Identify which cell holds the provided text, then report its (X, Y) central coordinate. 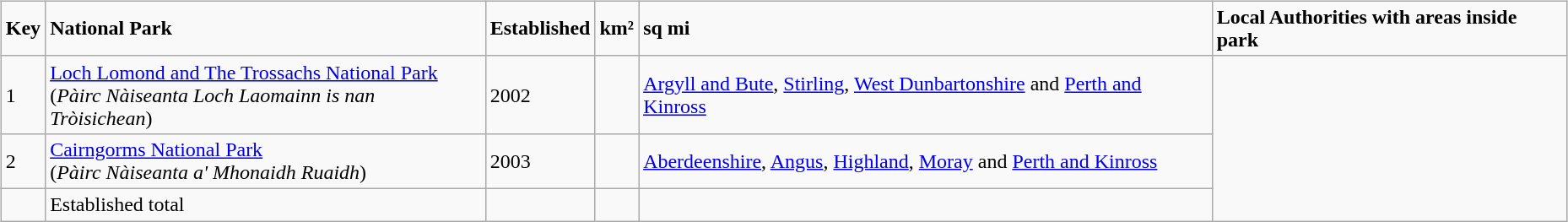
Cairngorms National Park(Pàirc Nàiseanta a' Mhonaidh Ruaidh) (266, 160)
Established (540, 29)
National Park (266, 29)
2003 (540, 160)
Key (23, 29)
2002 (540, 95)
2 (23, 160)
Aberdeenshire, Angus, Highland, Moray and Perth and Kinross (926, 160)
Established total (266, 204)
km² (617, 29)
Loch Lomond and The Trossachs National Park(Pàirc Nàiseanta Loch Laomainn is nan Tròisichean) (266, 95)
1 (23, 95)
Local Authorities with areas inside park (1389, 29)
sq mi (926, 29)
Argyll and Bute, Stirling, West Dunbartonshire and Perth and Kinross (926, 95)
